Determine the (x, y) coordinate at the center of the cell enclosing the given text.  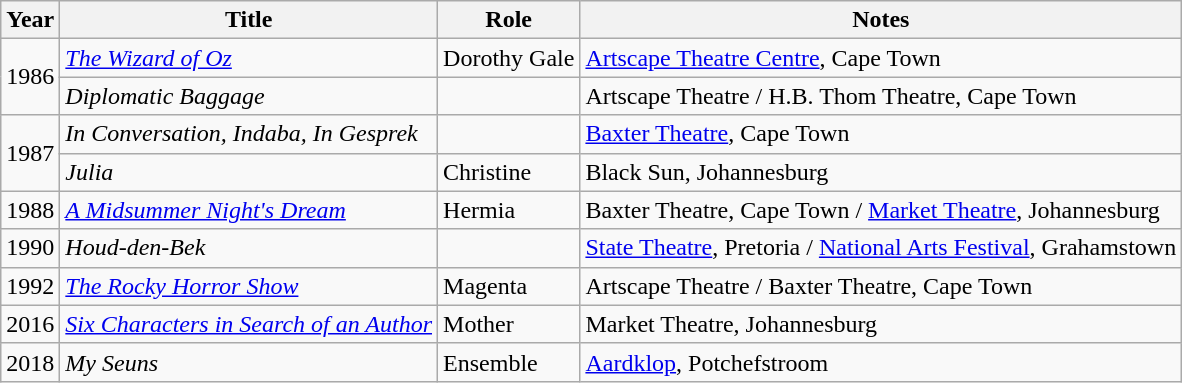
The Rocky Horror Show (249, 286)
Market Theatre, Johannesburg (881, 324)
Baxter Theatre, Cape Town (881, 134)
Notes (881, 20)
Role (509, 20)
1990 (30, 248)
In Conversation, Indaba, In Gesprek (249, 134)
Baxter Theatre, Cape Town / Market Theatre, Johannesburg (881, 210)
Diplomatic Baggage (249, 96)
Julia (249, 172)
2018 (30, 362)
State Theatre, Pretoria / National Arts Festival, Grahamstown (881, 248)
Ensemble (509, 362)
Dorothy Gale (509, 58)
Hermia (509, 210)
Black Sun, Johannesburg (881, 172)
Artscape Theatre Centre, Cape Town (881, 58)
My Seuns (249, 362)
Title (249, 20)
Six Characters in Search of an Author (249, 324)
Houd-den-Bek (249, 248)
2016 (30, 324)
Artscape Theatre / H.B. Thom Theatre, Cape Town (881, 96)
1986 (30, 77)
The Wizard of Oz (249, 58)
1988 (30, 210)
Artscape Theatre / Baxter Theatre, Cape Town (881, 286)
Magenta (509, 286)
Aardklop, Potchefstroom (881, 362)
1987 (30, 153)
Year (30, 20)
A Midsummer Night's Dream (249, 210)
Christine (509, 172)
1992 (30, 286)
Mother (509, 324)
